Capture the cell that displays the provided text and extract its [X, Y] central coordinate. 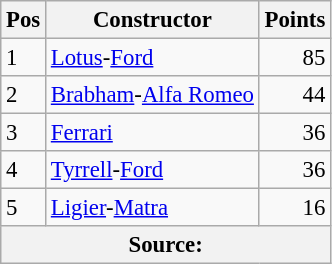
85 [294, 58]
Brabham-Alfa Romeo [153, 95]
Ligier-Matra [153, 208]
2 [24, 95]
5 [24, 208]
44 [294, 95]
1 [24, 58]
Ferrari [153, 133]
16 [294, 208]
3 [24, 133]
Pos [24, 20]
Source: [166, 245]
4 [24, 170]
Lotus-Ford [153, 58]
Tyrrell-Ford [153, 170]
Points [294, 20]
Constructor [153, 20]
